Locate the cell with the specified text and output its [X, Y] center coordinate. 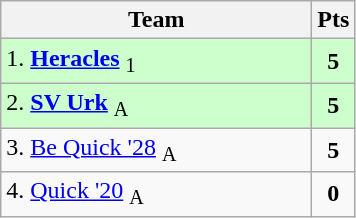
Team [156, 20]
Pts [334, 20]
0 [334, 194]
1. Heracles 1 [156, 61]
4. Quick '20 A [156, 194]
2. SV Urk A [156, 105]
3. Be Quick '28 A [156, 150]
